Output the (x, y) coordinate of the center of the cell containing the given text.  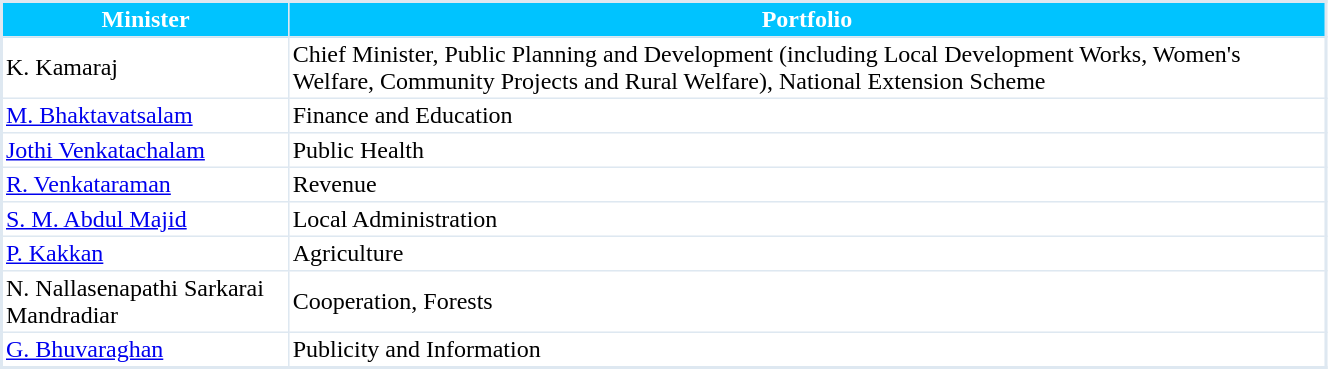
Cooperation, Forests (808, 302)
K. Kamaraj (146, 68)
Public Health (808, 150)
Local Administration (808, 219)
Publicity and Information (808, 350)
Minister (146, 20)
N. Nallasenapathi Sarkarai Mandradiar (146, 302)
Revenue (808, 184)
R. Venkataraman (146, 184)
G. Bhuvaraghan (146, 350)
Finance and Education (808, 115)
P. Kakkan (146, 253)
Jothi Venkatachalam (146, 150)
Agriculture (808, 253)
M. Bhaktavatsalam (146, 115)
S. M. Abdul Majid (146, 219)
Portfolio (808, 20)
